From the cell containing the given text, extract its center point as (x, y) coordinate. 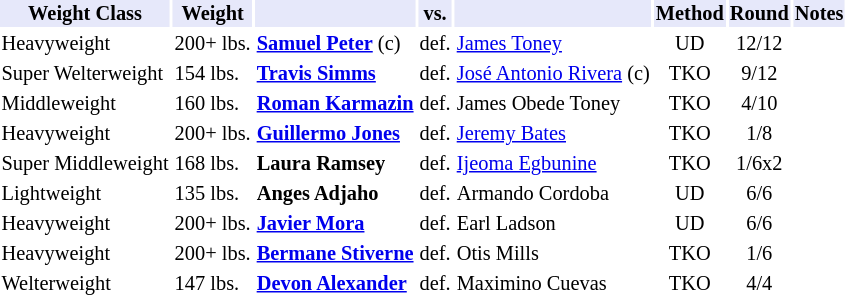
Round (759, 14)
José Antonio Rivera (c) (553, 74)
154 lbs. (212, 74)
Method (690, 14)
Weight Class (85, 14)
9/12 (759, 74)
Bermane Stiverne (335, 254)
Otis Mills (553, 254)
Javier Mora (335, 224)
Armando Cordoba (553, 194)
James Toney (553, 44)
1/8 (759, 134)
James Obede Toney (553, 104)
Super Middleweight (85, 164)
Ijeoma Egbunine (553, 164)
168 lbs. (212, 164)
Jeremy Bates (553, 134)
1/6 (759, 254)
12/12 (759, 44)
Roman Karmazin (335, 104)
Anges Adjaho (335, 194)
160 lbs. (212, 104)
Travis Simms (335, 74)
vs. (435, 14)
Weight (212, 14)
Notes (819, 14)
1/6x2 (759, 164)
4/10 (759, 104)
Super Welterweight (85, 74)
Lightweight (85, 194)
Earl Ladson (553, 224)
Laura Ramsey (335, 164)
135 lbs. (212, 194)
Guillermo Jones (335, 134)
Samuel Peter (c) (335, 44)
Middleweight (85, 104)
